Scan for the cell matching the given text and deliver its (X, Y) coordinate at center. 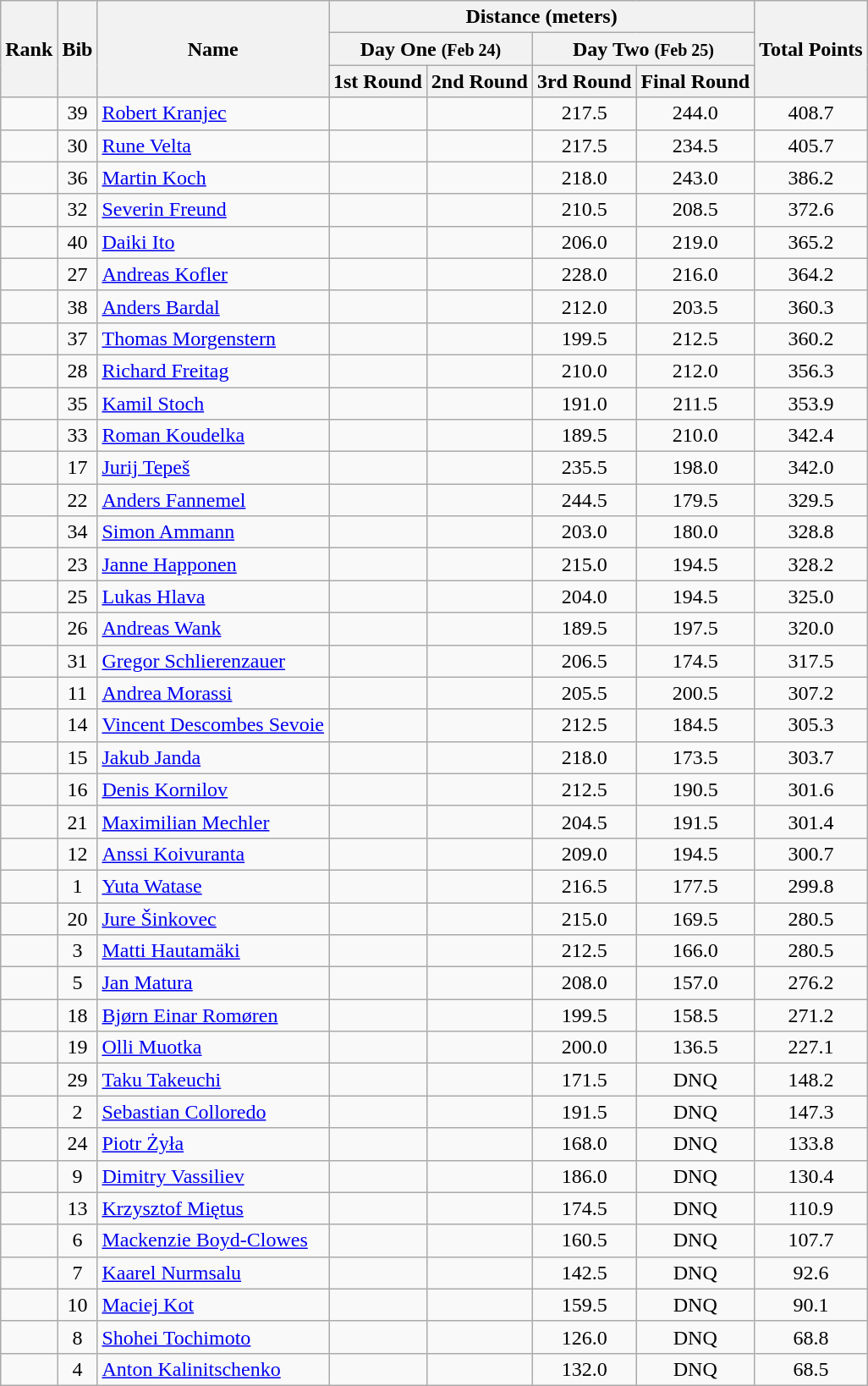
243.0 (695, 178)
2 (78, 1112)
Krzysztof Miętus (213, 1208)
24 (78, 1144)
186.0 (584, 1176)
Jurij Tepeš (213, 468)
356.3 (811, 371)
173.5 (695, 757)
244.5 (584, 500)
228.0 (584, 274)
Kaarel Nurmsalu (213, 1273)
171.5 (584, 1080)
Day Two (Feb 25) (643, 49)
10 (78, 1305)
Day One (Feb 24) (430, 49)
23 (78, 564)
92.6 (811, 1273)
126.0 (584, 1337)
303.7 (811, 757)
Robert Kranjec (213, 113)
4 (78, 1369)
5 (78, 983)
68.5 (811, 1369)
13 (78, 1208)
9 (78, 1176)
301.6 (811, 789)
132.0 (584, 1369)
360.3 (811, 306)
18 (78, 1015)
Lukas Hlava (213, 597)
209.0 (584, 854)
39 (78, 113)
Yuta Watase (213, 886)
136.5 (695, 1048)
26 (78, 629)
32 (78, 210)
15 (78, 757)
Andrea Morassi (213, 693)
405.7 (811, 146)
353.9 (811, 404)
159.5 (584, 1305)
Maciej Kot (213, 1305)
110.9 (811, 1208)
Thomas Morgenstern (213, 338)
408.7 (811, 113)
210.5 (584, 210)
8 (78, 1337)
107.7 (811, 1240)
190.5 (695, 789)
Bjørn Einar Romøren (213, 1015)
Shohei Tochimoto (213, 1337)
6 (78, 1240)
342.0 (811, 468)
21 (78, 822)
33 (78, 436)
317.5 (811, 661)
1st Round (377, 81)
37 (78, 338)
200.5 (695, 693)
300.7 (811, 854)
179.5 (695, 500)
Anton Kalinitschenko (213, 1369)
1 (78, 886)
227.1 (811, 1048)
360.2 (811, 338)
Janne Happonen (213, 564)
329.5 (811, 500)
25 (78, 597)
Mackenzie Boyd-Clowes (213, 1240)
Final Round (695, 81)
90.1 (811, 1305)
208.5 (695, 210)
Jan Matura (213, 983)
14 (78, 725)
328.8 (811, 532)
191.0 (584, 404)
372.6 (811, 210)
Severin Freund (213, 210)
Simon Ammann (213, 532)
299.8 (811, 886)
3 (78, 951)
2nd Round (479, 81)
Rune Velta (213, 146)
34 (78, 532)
160.5 (584, 1240)
16 (78, 789)
244.0 (695, 113)
Piotr Żyła (213, 1144)
Jure Šinkovec (213, 918)
Rank (29, 49)
271.2 (811, 1015)
Roman Koudelka (213, 436)
Maximilian Mechler (213, 822)
168.0 (584, 1144)
177.5 (695, 886)
11 (78, 693)
130.4 (811, 1176)
157.0 (695, 983)
40 (78, 242)
342.4 (811, 436)
Gregor Schlierenzauer (213, 661)
20 (78, 918)
36 (78, 178)
365.2 (811, 242)
38 (78, 306)
142.5 (584, 1273)
27 (78, 274)
203.0 (584, 532)
169.5 (695, 918)
206.0 (584, 242)
7 (78, 1273)
234.5 (695, 146)
328.2 (811, 564)
216.0 (695, 274)
203.5 (695, 306)
205.5 (584, 693)
Daiki Ito (213, 242)
Anssi Koivuranta (213, 854)
386.2 (811, 178)
Olli Muotka (213, 1048)
219.0 (695, 242)
Anders Fannemel (213, 500)
147.3 (811, 1112)
325.0 (811, 597)
184.5 (695, 725)
17 (78, 468)
198.0 (695, 468)
35 (78, 404)
Total Points (811, 49)
Bib (78, 49)
204.0 (584, 597)
Taku Takeuchi (213, 1080)
211.5 (695, 404)
320.0 (811, 629)
22 (78, 500)
3rd Round (584, 81)
Andreas Kofler (213, 274)
28 (78, 371)
204.5 (584, 822)
12 (78, 854)
305.3 (811, 725)
276.2 (811, 983)
Kamil Stoch (213, 404)
133.8 (811, 1144)
148.2 (811, 1080)
307.2 (811, 693)
Andreas Wank (213, 629)
Distance (meters) (541, 17)
206.5 (584, 661)
200.0 (584, 1048)
208.0 (584, 983)
Sebastian Colloredo (213, 1112)
Anders Bardal (213, 306)
180.0 (695, 532)
19 (78, 1048)
235.5 (584, 468)
197.5 (695, 629)
Dimitry Vassiliev (213, 1176)
301.4 (811, 822)
Matti Hautamäki (213, 951)
158.5 (695, 1015)
68.8 (811, 1337)
30 (78, 146)
166.0 (695, 951)
216.5 (584, 886)
31 (78, 661)
Richard Freitag (213, 371)
Denis Kornilov (213, 789)
29 (78, 1080)
Jakub Janda (213, 757)
Name (213, 49)
Martin Koch (213, 178)
364.2 (811, 274)
Vincent Descombes Sevoie (213, 725)
